From the cell containing the given text, extract its center point as (X, Y) coordinate. 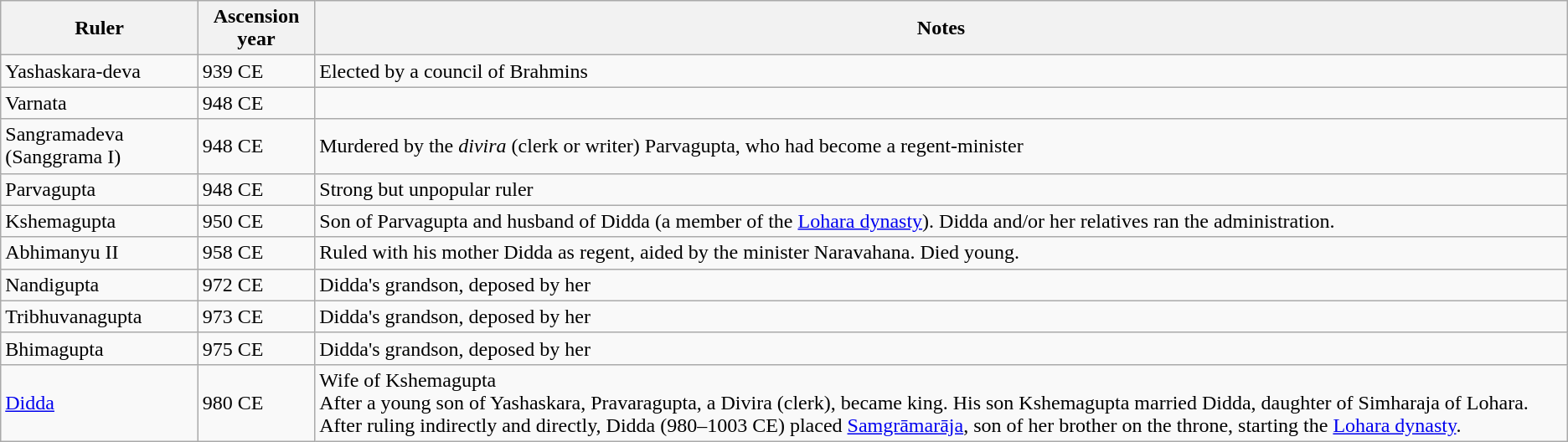
Didda (100, 403)
980 CE (256, 403)
Ruled with his mother Didda as regent, aided by the minister Naravahana. Died young. (941, 253)
Notes (941, 28)
Sangramadeva (Sanggrama I) (100, 146)
Ascension year (256, 28)
Son of Parvagupta and husband of Didda (a member of the Lohara dynasty). Didda and/or her relatives ran the administration. (941, 221)
Kshemagupta (100, 221)
972 CE (256, 285)
Elected by a council of Brahmins (941, 71)
Parvagupta (100, 189)
Tribhuvanagupta (100, 316)
939 CE (256, 71)
Bhimagupta (100, 348)
Nandigupta (100, 285)
Murdered by the divira (clerk or writer) Parvagupta, who had become a regent-minister (941, 146)
975 CE (256, 348)
958 CE (256, 253)
Yashaskara-deva (100, 71)
Strong but unpopular ruler (941, 189)
973 CE (256, 316)
Ruler (100, 28)
Abhimanyu II (100, 253)
Varnata (100, 103)
950 CE (256, 221)
